Capture the cell that displays the provided text and extract its (X, Y) central coordinate. 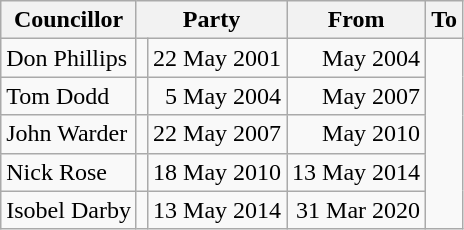
To (444, 20)
From (356, 20)
John Warder (69, 134)
Councillor (69, 20)
22 May 2001 (218, 58)
31 Mar 2020 (356, 210)
22 May 2007 (218, 134)
Tom Dodd (69, 96)
Nick Rose (69, 172)
May 2007 (356, 96)
Party (211, 20)
May 2004 (356, 58)
Don Phillips (69, 58)
May 2010 (356, 134)
Isobel Darby (69, 210)
5 May 2004 (218, 96)
18 May 2010 (218, 172)
